For the text-containing cell, return its midpoint in (X, Y) coordinate format. 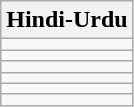
Hindi-Urdu (67, 20)
